Extract the (X, Y) coordinate from the center of the cell holding the provided text.  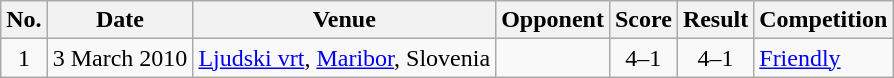
No. (24, 20)
Friendly (824, 58)
1 (24, 58)
Ljudski vrt, Maribor, Slovenia (344, 58)
Opponent (553, 20)
Result (715, 20)
Competition (824, 20)
Score (643, 20)
Venue (344, 20)
3 March 2010 (120, 58)
Date (120, 20)
